Determine the (X, Y) coordinate at the center of the cell enclosing the given text.  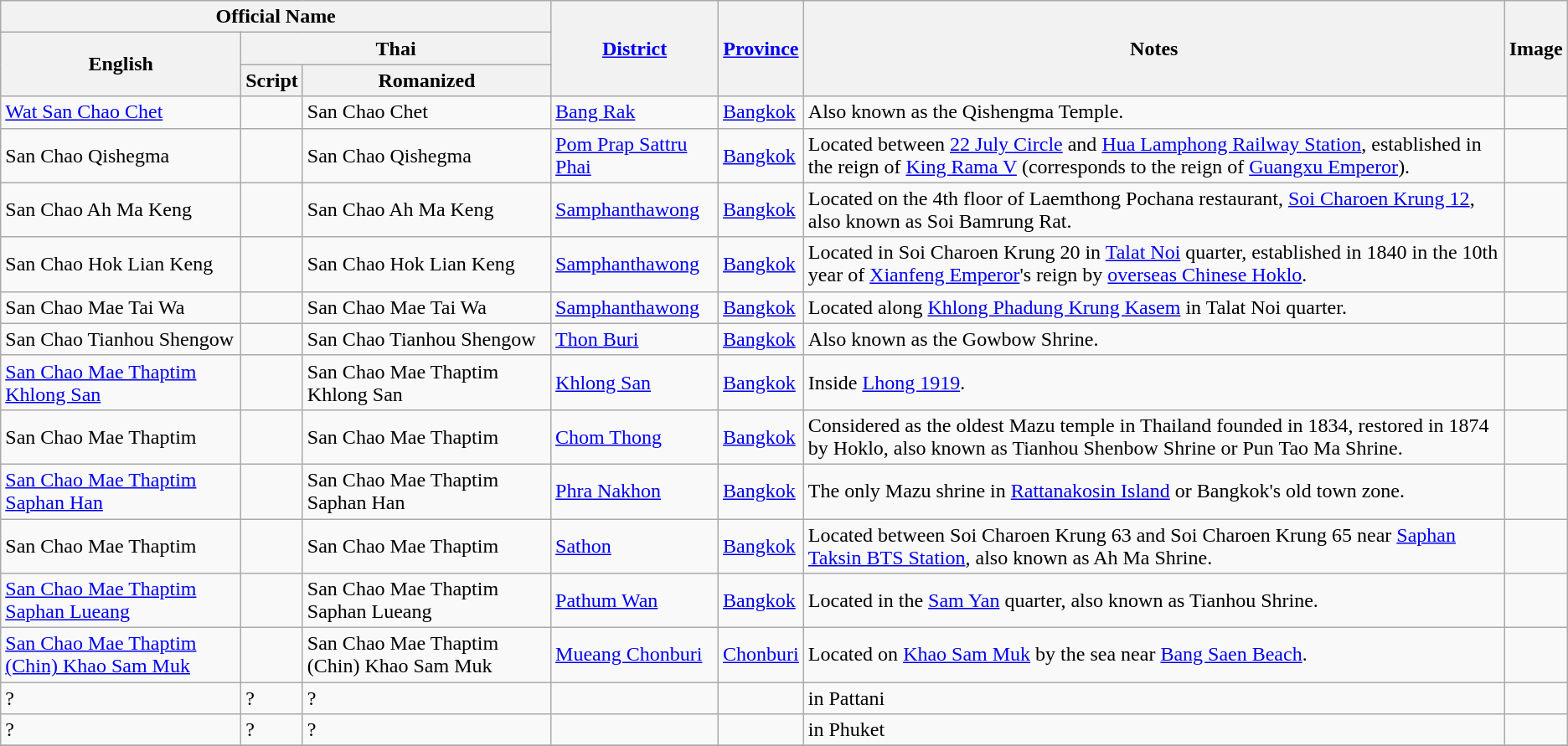
Located on Khao Sam Muk by the sea near Bang Saen Beach. (1154, 655)
Also known as the Qishengma Temple. (1154, 112)
District (635, 49)
Thon Buri (635, 339)
Script (272, 80)
Wat San Chao Chet (121, 112)
Located in the Sam Yan quarter, also known as Tianhou Shrine. (1154, 601)
Sathon (635, 546)
Phra Nakhon (635, 491)
Located along Khlong Phadung Krung Kasem in Talat Noi quarter. (1154, 307)
Notes (1154, 49)
Province (761, 49)
Thai (396, 49)
Also known as the Gowbow Shrine. (1154, 339)
English (121, 64)
Pathum Wan (635, 601)
The only Mazu shrine in Rattanakosin Island or Bangkok's old town zone. (1154, 491)
Located on the 4th floor of Laemthong Pochana restaurant, Soi Charoen Krung 12, also known as Soi Bamrung Rat. (1154, 209)
Inside Lhong 1919. (1154, 382)
Romanized (426, 80)
Khlong San (635, 382)
Image (1536, 49)
Official Name (276, 17)
Bang Rak (635, 112)
in Phuket (1154, 730)
Pom Prap Sattru Phai (635, 156)
Chonburi (761, 655)
Mueang Chonburi (635, 655)
San Chao Chet (426, 112)
in Pattani (1154, 698)
Chom Thong (635, 437)
Located between Soi Charoen Krung 63 and Soi Charoen Krung 65 near Saphan Taksin BTS Station, also known as Ah Ma Shrine. (1154, 546)
Located in Soi Charoen Krung 20 in Talat Noi quarter, established in 1840 in the 10th year of Xianfeng Emperor's reign by overseas Chinese Hoklo. (1154, 265)
